For the text-containing cell, return its midpoint in [x, y] coordinate format. 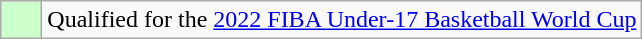
Qualified for the 2022 FIBA Under-17 Basketball World Cup [342, 20]
